Detect which cell encompasses the target text, then output its [X, Y] center coordinate. 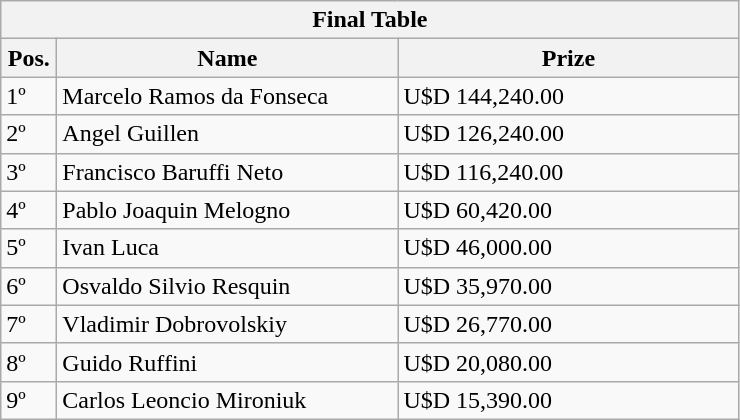
Guido Ruffini [228, 362]
U$D 15,390.00 [568, 400]
3º [29, 172]
Angel Guillen [228, 134]
5º [29, 248]
U$D 46,000.00 [568, 248]
8º [29, 362]
Pos. [29, 58]
Prize [568, 58]
U$D 116,240.00 [568, 172]
Ivan Luca [228, 248]
Pablo Joaquin Melogno [228, 210]
9º [29, 400]
U$D 35,970.00 [568, 286]
6º [29, 286]
2º [29, 134]
Final Table [370, 20]
U$D 126,240.00 [568, 134]
7º [29, 324]
Name [228, 58]
4º [29, 210]
U$D 60,420.00 [568, 210]
U$D 26,770.00 [568, 324]
Carlos Leoncio Mironiuk [228, 400]
1º [29, 96]
Osvaldo Silvio Resquin [228, 286]
Francisco Baruffi Neto [228, 172]
Vladimir Dobrovolskiy [228, 324]
U$D 20,080.00 [568, 362]
U$D 144,240.00 [568, 96]
Marcelo Ramos da Fonseca [228, 96]
